Return [X, Y] of the center of cell containing provided text 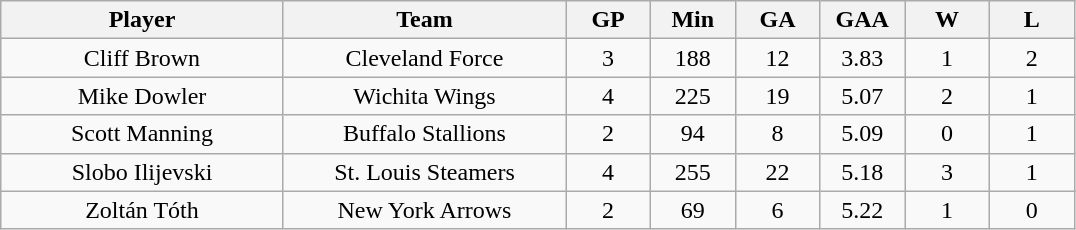
8 [778, 134]
Team [424, 20]
Scott Manning [142, 134]
3.83 [862, 58]
188 [692, 58]
St. Louis Steamers [424, 172]
L [1032, 20]
12 [778, 58]
5.22 [862, 210]
225 [692, 96]
GP [608, 20]
Slobo Ilijevski [142, 172]
94 [692, 134]
5.09 [862, 134]
GAA [862, 20]
Cleveland Force [424, 58]
19 [778, 96]
W [948, 20]
Min [692, 20]
Buffalo Stallions [424, 134]
5.18 [862, 172]
Cliff Brown [142, 58]
5.07 [862, 96]
Player [142, 20]
69 [692, 210]
22 [778, 172]
255 [692, 172]
6 [778, 210]
GA [778, 20]
Mike Dowler [142, 96]
Zoltán Tóth [142, 210]
Wichita Wings [424, 96]
New York Arrows [424, 210]
